Detect which cell encompasses the target text, then output its [x, y] center coordinate. 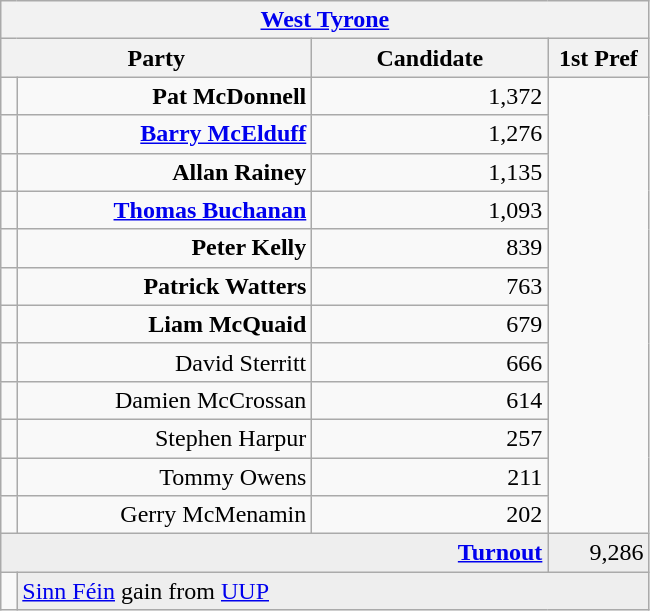
West Tyrone [325, 20]
Tommy Owens [164, 477]
1st Pref [598, 58]
Candidate [430, 58]
679 [430, 324]
1,276 [430, 134]
Sinn Féin gain from UUP [333, 591]
202 [430, 515]
Party [156, 58]
1,372 [430, 96]
Patrick Watters [164, 286]
614 [430, 400]
Damien McCrossan [164, 400]
Peter Kelly [164, 248]
Pat McDonnell [164, 96]
Stephen Harpur [164, 438]
Thomas Buchanan [164, 210]
Liam McQuaid [164, 324]
David Sterritt [164, 362]
839 [430, 248]
Turnout [274, 553]
1,135 [430, 172]
211 [430, 477]
763 [430, 286]
Barry McElduff [164, 134]
Gerry McMenamin [164, 515]
666 [430, 362]
1,093 [430, 210]
257 [430, 438]
Allan Rainey [164, 172]
9,286 [598, 553]
